Find where the given text appears and provide that cell's center as (x, y) coordinate. 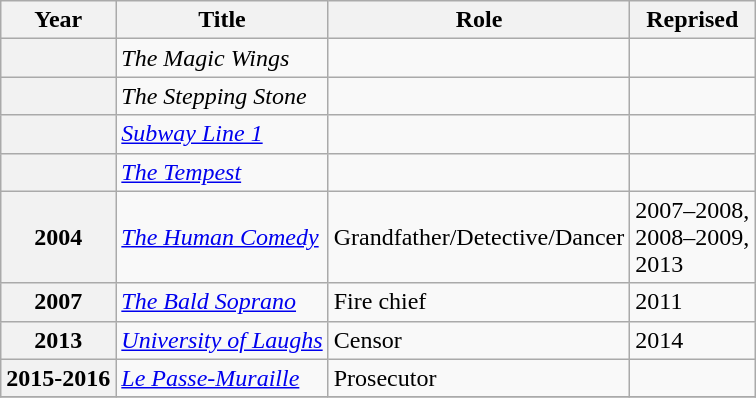
The Magic Wings (222, 58)
2013 (58, 340)
Le Passe-Muraille (222, 378)
2004 (58, 237)
Reprised (692, 20)
The Bald Soprano (222, 302)
Role (479, 20)
University of Laughs (222, 340)
Year (58, 20)
2015-2016 (58, 378)
2007 (58, 302)
2011 (692, 302)
The Stepping Stone (222, 96)
2007–2008, 2008–2009, 2013 (692, 237)
Prosecutor (479, 378)
The Human Comedy (222, 237)
Subway Line 1 (222, 134)
Fire chief (479, 302)
Title (222, 20)
The Tempest (222, 172)
Grandfather/Detective/Dancer (479, 237)
2014 (692, 340)
Censor (479, 340)
